Scan for the cell matching the given text and deliver its [X, Y] coordinate at center. 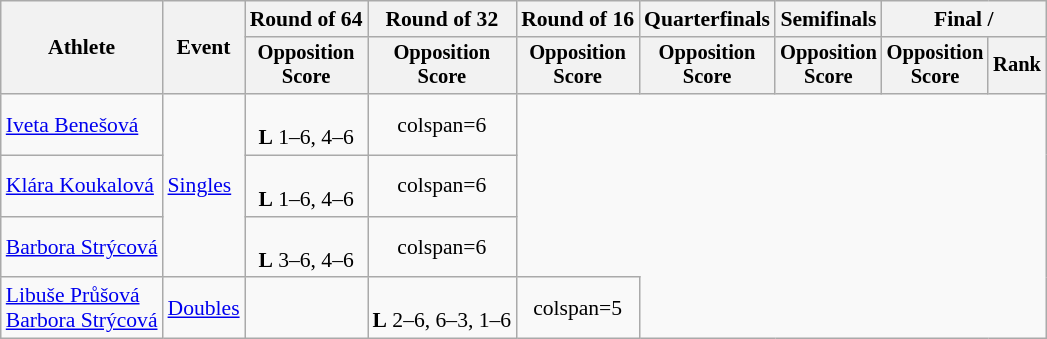
Iveta Benešová [82, 124]
Event [204, 48]
Final / [964, 19]
Round of 64 [306, 19]
Libuše PrůšováBarbora Strýcová [82, 308]
Round of 16 [578, 19]
Rank [1017, 66]
L 2–6, 6–3, 1–6 [442, 308]
Singles [204, 186]
colspan=5 [578, 308]
Quarterfinals [707, 19]
Klára Koukalová [82, 186]
Barbora Strýcová [82, 248]
L 3–6, 4–6 [306, 248]
Doubles [204, 308]
Athlete [82, 48]
Semifinals [828, 19]
Round of 32 [442, 19]
